Capture the cell that displays the provided text and extract its [x, y] central coordinate. 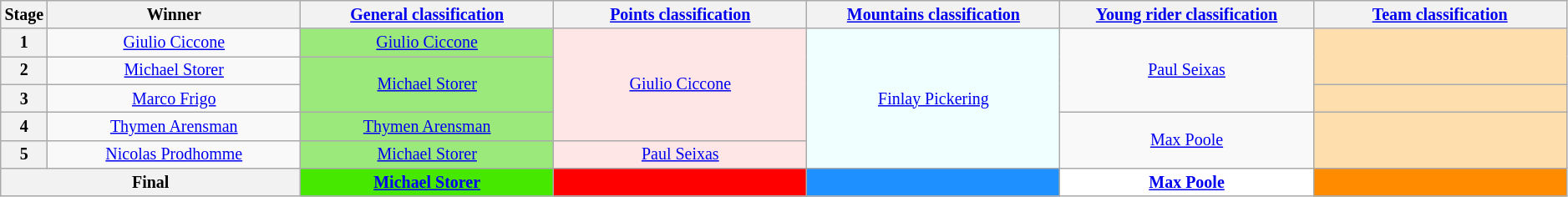
Team classification [1440, 15]
3 [24, 98]
Winner [174, 15]
Mountains classification [934, 15]
5 [24, 154]
2 [24, 70]
General classification [428, 15]
Young rider classification [1186, 15]
Finlay Pickering [934, 98]
Final [150, 182]
1 [24, 43]
Marco Frigo [174, 98]
Nicolas Prodhomme [174, 154]
4 [24, 127]
Points classification [680, 15]
Stage [24, 15]
